Find where the given text appears and provide that cell's center as (X, Y) coordinate. 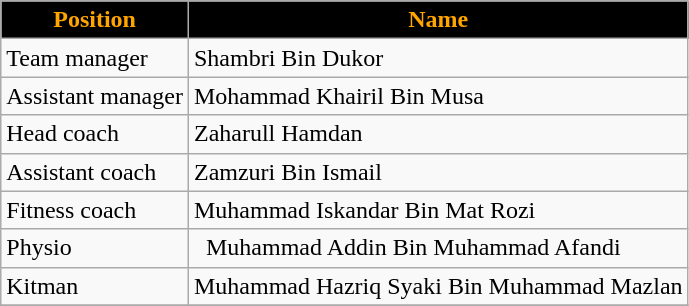
Name (438, 20)
Position (95, 20)
Kitman (95, 286)
Head coach (95, 134)
Mohammad Khairil Bin Musa (438, 96)
Team manager (95, 58)
Muhammad Iskandar Bin Mat Rozi (438, 210)
Assistant coach (95, 172)
Shambri Bin Dukor (438, 58)
Muhammad Hazriq Syaki Bin Muhammad Mazlan (438, 286)
Fitness coach (95, 210)
Zamzuri Bin Ismail (438, 172)
Zaharull Hamdan (438, 134)
Muhammad Addin Bin Muhammad Afandi (438, 248)
Assistant manager (95, 96)
Physio (95, 248)
